Detect which cell encompasses the target text, then output its [x, y] center coordinate. 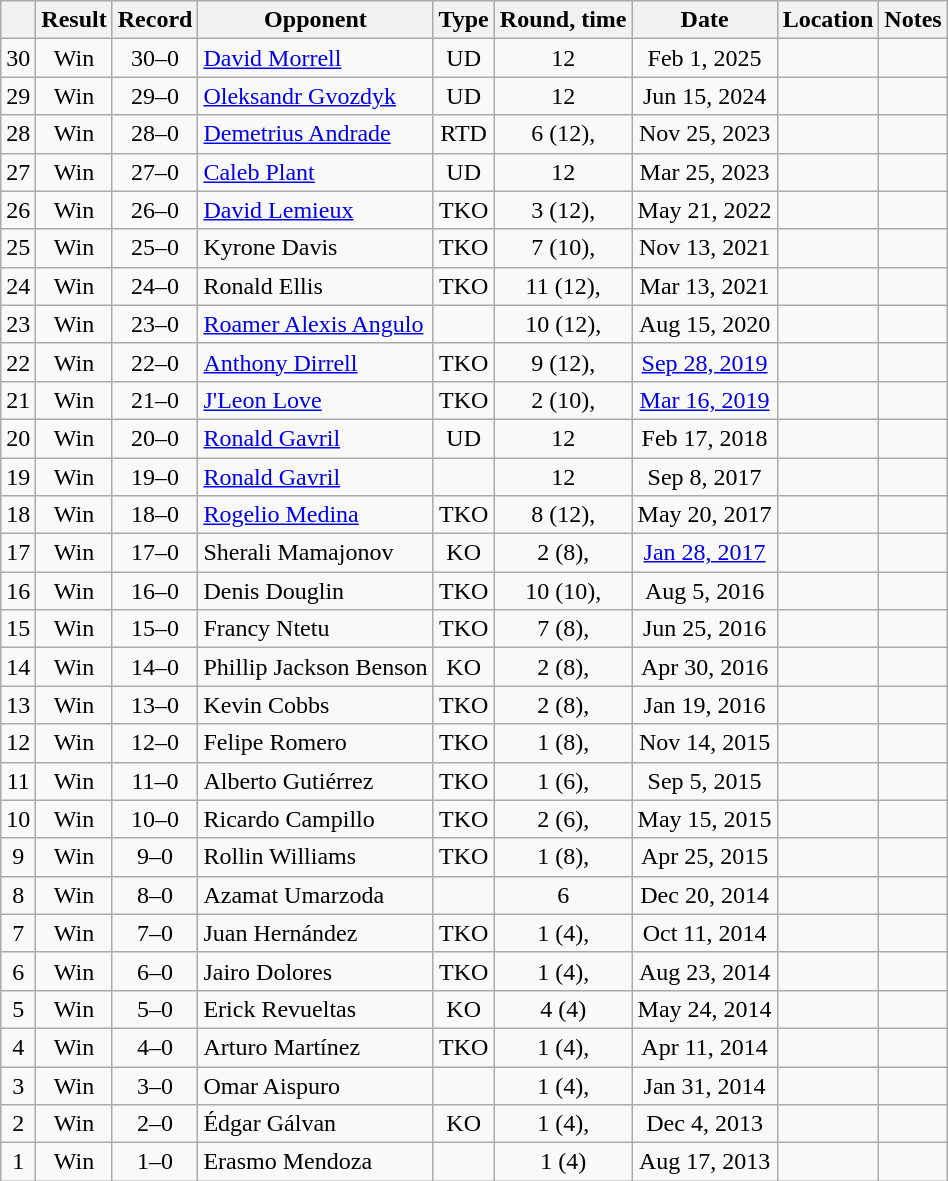
28 [18, 134]
9 (12), [563, 362]
Nov 14, 2015 [704, 743]
23 [18, 324]
Alberto Gutiérrez [316, 781]
Dec 4, 2013 [704, 1124]
Nov 13, 2021 [704, 248]
25–0 [155, 248]
4 [18, 1047]
5–0 [155, 1009]
7 (10), [563, 248]
16–0 [155, 591]
Oct 11, 2014 [704, 933]
1–0 [155, 1162]
Record [155, 20]
14 [18, 667]
Erasmo Mendoza [316, 1162]
Phillip Jackson Benson [316, 667]
Felipe Romero [316, 743]
Location [828, 20]
Sep 28, 2019 [704, 362]
22 [18, 362]
22–0 [155, 362]
21–0 [155, 400]
Mar 13, 2021 [704, 286]
Aug 15, 2020 [704, 324]
8 (12), [563, 515]
18 [18, 515]
Ricardo Campillo [316, 819]
17–0 [155, 553]
Arturo Martínez [316, 1047]
9–0 [155, 857]
Ronald Ellis [316, 286]
Apr 11, 2014 [704, 1047]
14–0 [155, 667]
29–0 [155, 96]
Caleb Plant [316, 172]
3–0 [155, 1085]
Jan 28, 2017 [704, 553]
Édgar Gálvan [316, 1124]
Apr 30, 2016 [704, 667]
Kevin Cobbs [316, 705]
May 15, 2015 [704, 819]
David Morrell [316, 58]
7 (8), [563, 629]
Notes [913, 20]
24–0 [155, 286]
1 (4) [563, 1162]
4–0 [155, 1047]
1 (6), [563, 781]
Nov 25, 2023 [704, 134]
1 [18, 1162]
Juan Hernández [316, 933]
19–0 [155, 477]
Dec 20, 2014 [704, 895]
Aug 17, 2013 [704, 1162]
10 (12), [563, 324]
10 (10), [563, 591]
19 [18, 477]
11 [18, 781]
May 21, 2022 [704, 210]
24 [18, 286]
Sep 8, 2017 [704, 477]
May 24, 2014 [704, 1009]
Francy Ntetu [316, 629]
27 [18, 172]
Opponent [316, 20]
Apr 25, 2015 [704, 857]
17 [18, 553]
15–0 [155, 629]
18–0 [155, 515]
Roamer Alexis Angulo [316, 324]
RTD [464, 134]
Jan 19, 2016 [704, 705]
15 [18, 629]
5 [18, 1009]
6–0 [155, 971]
Sherali Mamajonov [316, 553]
25 [18, 248]
26 [18, 210]
Jun 15, 2024 [704, 96]
Aug 23, 2014 [704, 971]
10–0 [155, 819]
Anthony Dirrell [316, 362]
30–0 [155, 58]
4 (4) [563, 1009]
Denis Douglin [316, 591]
Feb 1, 2025 [704, 58]
23–0 [155, 324]
12–0 [155, 743]
11–0 [155, 781]
Result [74, 20]
2–0 [155, 1124]
Jairo Dolores [316, 971]
Jan 31, 2014 [704, 1085]
Azamat Umarzoda [316, 895]
10 [18, 819]
7 [18, 933]
27–0 [155, 172]
Date [704, 20]
Kyrone Davis [316, 248]
Rollin Williams [316, 857]
9 [18, 857]
2 (6), [563, 819]
29 [18, 96]
30 [18, 58]
13–0 [155, 705]
8 [18, 895]
Oleksandr Gvozdyk [316, 96]
7–0 [155, 933]
Feb 17, 2018 [704, 438]
20–0 [155, 438]
Demetrius Andrade [316, 134]
2 (10), [563, 400]
Type [464, 20]
Mar 25, 2023 [704, 172]
13 [18, 705]
28–0 [155, 134]
26–0 [155, 210]
16 [18, 591]
3 (12), [563, 210]
Rogelio Medina [316, 515]
Sep 5, 2015 [704, 781]
May 20, 2017 [704, 515]
8–0 [155, 895]
21 [18, 400]
Jun 25, 2016 [704, 629]
David Lemieux [316, 210]
Mar 16, 2019 [704, 400]
11 (12), [563, 286]
3 [18, 1085]
Aug 5, 2016 [704, 591]
Round, time [563, 20]
J'Leon Love [316, 400]
Erick Revueltas [316, 1009]
Omar Aispuro [316, 1085]
2 [18, 1124]
6 (12), [563, 134]
20 [18, 438]
